Return [X, Y] of the center of cell containing provided text 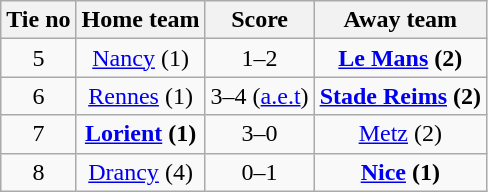
Score [260, 20]
6 [38, 96]
Away team [400, 20]
Stade Reims (2) [400, 96]
Nice (1) [400, 172]
Tie no [38, 20]
3–0 [260, 134]
3–4 (a.e.t) [260, 96]
Metz (2) [400, 134]
Drancy (4) [140, 172]
Rennes (1) [140, 96]
5 [38, 58]
Le Mans (2) [400, 58]
Lorient (1) [140, 134]
1–2 [260, 58]
8 [38, 172]
Home team [140, 20]
7 [38, 134]
0–1 [260, 172]
Nancy (1) [140, 58]
